Scan for the cell matching the given text and deliver its [x, y] coordinate at center. 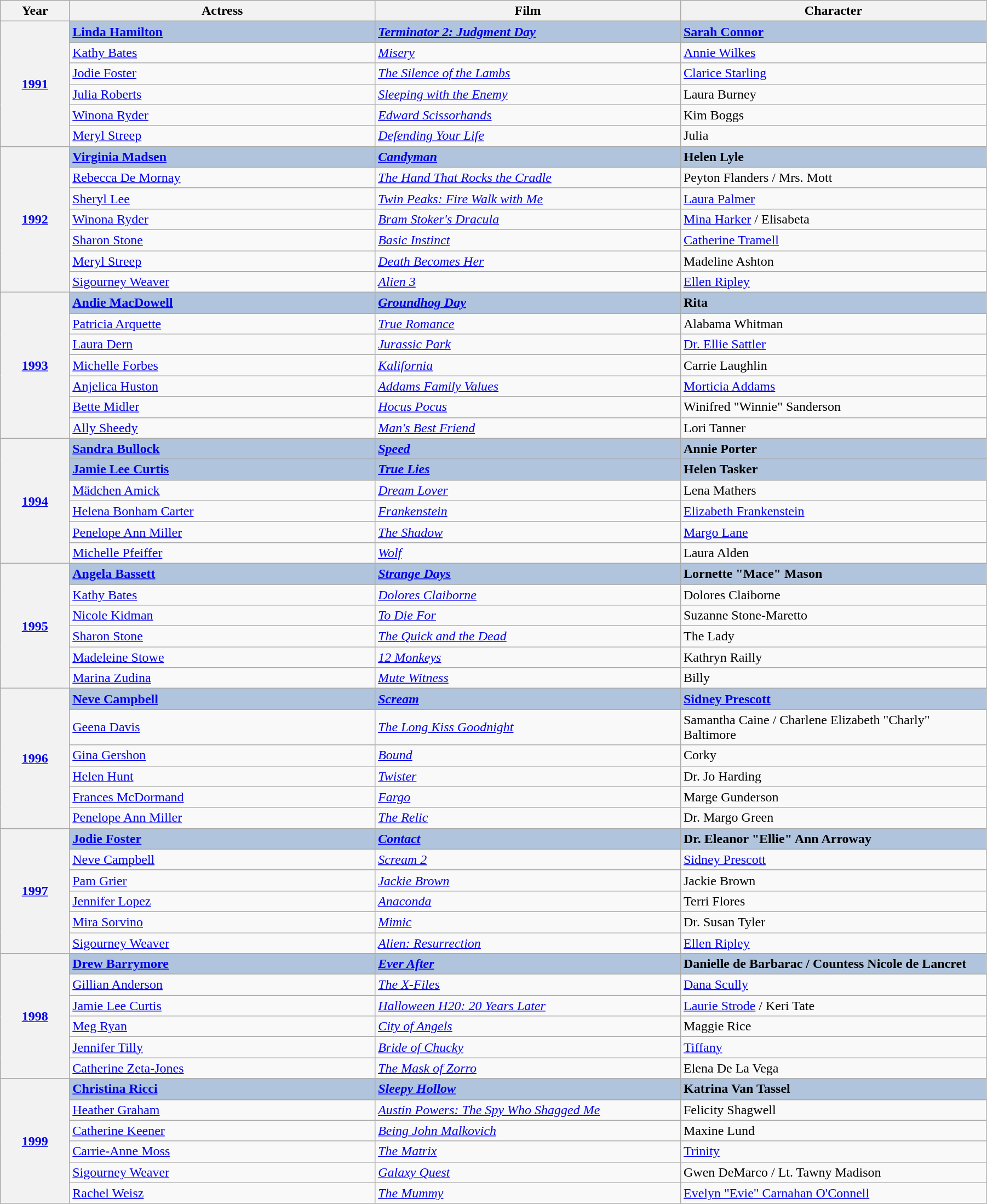
Elizabeth Frankenstein [833, 511]
Bride of Chucky [528, 1047]
The Relic [528, 818]
Misery [528, 53]
Frances McDormand [222, 797]
Carrie Laughlin [833, 365]
Austin Powers: The Spy Who Shagged Me [528, 1110]
12 Monkeys [528, 657]
Drew Barrymore [222, 964]
Danielle de Barbarac / Countess Nicole de Lancret [833, 964]
Lena Mathers [833, 490]
Andie MacDowell [222, 303]
Samantha Caine / Charlene Elizabeth "Charly" Baltimore [833, 727]
Peyton Flanders / Mrs. Mott [833, 177]
Gina Gershon [222, 755]
The Silence of the Lambs [528, 73]
Mädchen Amick [222, 490]
Alien: Resurrection [528, 943]
City of Angels [528, 1027]
Mute Witness [528, 678]
Linda Hamilton [222, 32]
Film [528, 11]
The Long Kiss Goodnight [528, 727]
1996 [35, 758]
Gwen DeMarco / Lt. Tawny Madison [833, 1172]
1992 [35, 219]
Kathryn Railly [833, 657]
Laura Burney [833, 94]
Sheryl Lee [222, 198]
Julia Roberts [222, 94]
The Lady [833, 637]
Basic Instinct [528, 240]
Helen Lyle [833, 157]
Corky [833, 755]
1993 [35, 365]
Bette Midler [222, 407]
Rachel Weisz [222, 1193]
Elena De La Vega [833, 1068]
Jennifer Tilly [222, 1047]
Contact [528, 839]
Geena Davis [222, 727]
Heather Graham [222, 1110]
The Mummy [528, 1193]
Anaconda [528, 901]
1999 [35, 1141]
Death Becomes Her [528, 261]
Frankenstein [528, 511]
Addams Family Values [528, 386]
Michelle Pfeiffer [222, 553]
Twin Peaks: Fire Walk with Me [528, 198]
Marge Gunderson [833, 797]
Suzanne Stone-Maretto [833, 616]
Maggie Rice [833, 1027]
Twister [528, 776]
Dr. Margo Green [833, 818]
Morticia Addams [833, 386]
Mimic [528, 922]
1998 [35, 1016]
Laura Dern [222, 345]
Marina Zudina [222, 678]
Catherine Zeta-Jones [222, 1068]
Fargo [528, 797]
Maxine Lund [833, 1131]
Man's Best Friend [528, 428]
The Mask of Zorro [528, 1068]
Pam Grier [222, 880]
Clarice Starling [833, 73]
Scream 2 [528, 859]
Wolf [528, 553]
Mira Sorvino [222, 922]
1994 [35, 501]
Bound [528, 755]
Year [35, 11]
True Romance [528, 324]
Bram Stoker's Dracula [528, 219]
Jennifer Lopez [222, 901]
Character [833, 11]
Angela Bassett [222, 574]
To Die For [528, 616]
Julia [833, 136]
Madeline Ashton [833, 261]
Annie Porter [833, 449]
Anjelica Huston [222, 386]
Margo Lane [833, 532]
Dr. Ellie Sattler [833, 345]
Kim Boggs [833, 115]
Strange Days [528, 574]
Actress [222, 11]
Dr. Susan Tyler [833, 922]
The Shadow [528, 532]
Felicity Shagwell [833, 1110]
Sarah Connor [833, 32]
Catherine Tramell [833, 240]
Alien 3 [528, 282]
Trinity [833, 1151]
Candyman [528, 157]
Helen Tasker [833, 469]
Catherine Keener [222, 1131]
1995 [35, 626]
Galaxy Quest [528, 1172]
Katrina Van Tassel [833, 1089]
Laura Palmer [833, 198]
Laura Alden [833, 553]
Michelle Forbes [222, 365]
Lori Tanner [833, 428]
Being John Malkovich [528, 1131]
Mina Harker / Elisabeta [833, 219]
Lornette "Mace" Mason [833, 574]
Ally Sheedy [222, 428]
Virginia Madsen [222, 157]
Halloween H20: 20 Years Later [528, 1006]
Nicole Kidman [222, 616]
Jurassic Park [528, 345]
Groundhog Day [528, 303]
Dr. Jo Harding [833, 776]
Dana Scully [833, 985]
Defending Your Life [528, 136]
Evelyn "Evie" Carnahan O'Connell [833, 1193]
Speed [528, 449]
Sandra Bullock [222, 449]
Dr. Eleanor "Ellie" Ann Arroway [833, 839]
Helen Hunt [222, 776]
Sleepy Hollow [528, 1089]
1991 [35, 84]
Laurie Strode / Keri Tate [833, 1006]
Madeleine Stowe [222, 657]
Gillian Anderson [222, 985]
Edward Scissorhands [528, 115]
Sleeping with the Enemy [528, 94]
Hocus Pocus [528, 407]
Scream [528, 699]
Carrie-Anne Moss [222, 1151]
The Hand That Rocks the Cradle [528, 177]
Ever After [528, 964]
Terminator 2: Judgment Day [528, 32]
Rita [833, 303]
Terri Flores [833, 901]
Christina Ricci [222, 1089]
The X-Files [528, 985]
Patricia Arquette [222, 324]
Alabama Whitman [833, 324]
Billy [833, 678]
Tiffany [833, 1047]
Rebecca De Mornay [222, 177]
Dream Lover [528, 490]
The Quick and the Dead [528, 637]
Winifred "Winnie" Sanderson [833, 407]
True Lies [528, 469]
Helena Bonham Carter [222, 511]
1997 [35, 891]
Annie Wilkes [833, 53]
The Matrix [528, 1151]
Kalifornia [528, 365]
Meg Ryan [222, 1027]
